Return (x, y) of the center of cell containing provided text 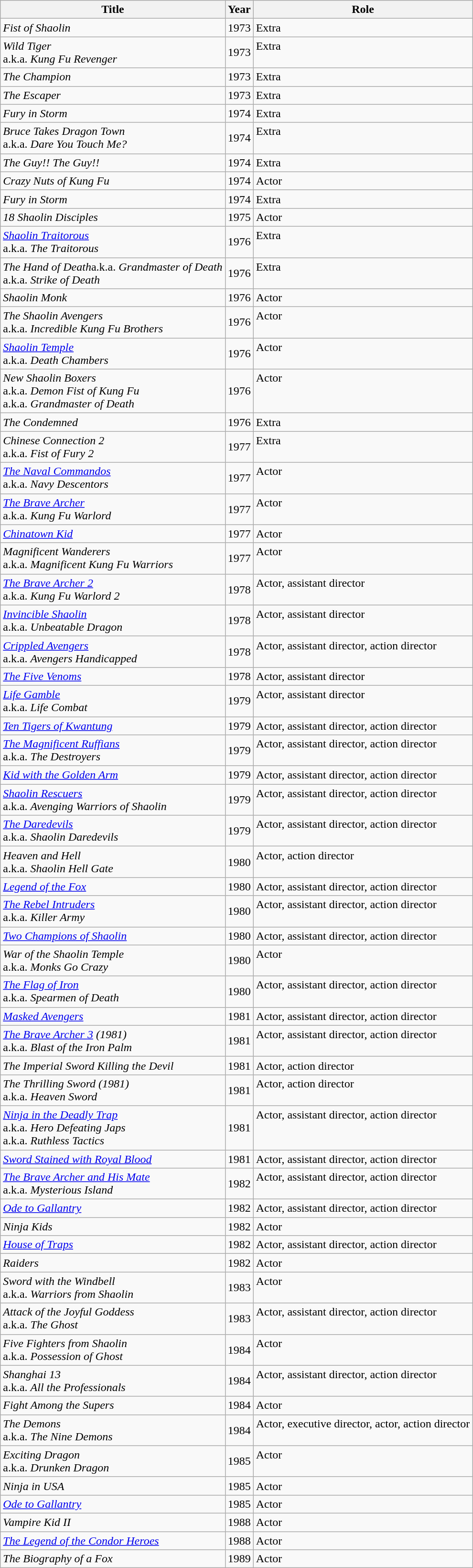
House of Traps (113, 1245)
The Hand of Deatha.k.a. Grandmaster of Deatha.k.a. Strike of Death (113, 273)
The Demonsa.k.a. The Nine Demons (113, 1430)
The Shaolin Avengersa.k.a. Incredible Kung Fu Brothers (113, 322)
Ninja in the Deadly Trap a.k.a. Hero Defeating Japsa.k.a. Ruthless Tactics (113, 1128)
Sword Stained with Royal Blood (113, 1159)
The Biography of a Fox (113, 1559)
Masked Avengers (113, 1016)
New Shaolin Boxersa.k.a. Demon Fist of Kung Fua.k.a. Grandmaster of Death (113, 391)
Magnificent Wanderers a.k.a. Magnificent Kung Fu Warriors (113, 559)
Role (363, 10)
18 Shaolin Disciples (113, 217)
The Champion (113, 77)
The Thrilling Sword (1981)a.k.a. Heaven Sword (113, 1090)
The Guy!! The Guy!! (113, 163)
Ten Tigers of Kwantung (113, 725)
Raiders (113, 1263)
Year (239, 10)
Shaolin Traitorousa.k.a. The Traitorous (113, 242)
Attack of the Joyful Goddess a.k.a. The Ghost (113, 1319)
1989 (239, 1559)
The Flag of Iron a.k.a. Spearmen of Death (113, 992)
Chinese Connection 2 a.k.a. Fist of Fury 2 (113, 447)
Title (113, 10)
The Condemned (113, 422)
1975 (239, 217)
Actor, executive director, actor, action director (363, 1430)
Legend of the Fox (113, 887)
Two Champions of Shaolin (113, 936)
The Five Venoms (113, 676)
Fight Among the Supers (113, 1405)
Invincible Shaolina.k.a. Unbeatable Dragon (113, 621)
Ninja in USA (113, 1486)
War of the Shaolin Temple a.k.a. Monks Go Crazy (113, 960)
The Brave Archer 3 (1981)a.k.a. Blast of the Iron Palm (113, 1041)
Exciting Dragon a.k.a. Drunken Dragon (113, 1461)
Chinatown Kid (113, 534)
Bruce Takes Dragon Towna.k.a. Dare You Touch Me? (113, 138)
The Brave Archera.k.a. Kung Fu Warlord (113, 509)
The Escaper (113, 95)
The Brave Archer 2 a.k.a. Kung Fu Warlord 2 (113, 589)
The Daredevils a.k.a. Shaolin Daredevils (113, 831)
The Magnificent Ruffians a.k.a. The Destroyers (113, 751)
Life Gamble a.k.a. Life Combat (113, 701)
Shaolin Monk (113, 298)
Five Fighters from Shaolin a.k.a. Possession of Ghost (113, 1349)
Shanghai 13 a.k.a. All the Professionals (113, 1381)
Shaolin Temple a.k.a. Death Chambers (113, 354)
The Naval Commandos a.k.a. Navy Descentors (113, 478)
Crippled Avengers a.k.a. Avengers Handicapped (113, 651)
Shaolin Rescuers a.k.a. Avenging Warriors of Shaolin (113, 800)
Sword with the Windbell a.k.a. Warriors from Shaolin (113, 1287)
The Legend of the Condor Heroes (113, 1540)
Ninja Kids (113, 1227)
Kid with the Golden Arm (113, 775)
The Brave Archer and His Mate a.k.a. Mysterious Island (113, 1184)
Wild Tigera.k.a. Kung Fu Revenger (113, 53)
Vampire Kid II (113, 1522)
Fist of Shaolin (113, 28)
The Imperial Sword Killing the Devil (113, 1065)
Crazy Nuts of Kung Fu (113, 181)
Heaven and Hella.k.a. Shaolin Hell Gate (113, 862)
The Rebel Intrudersa.k.a. Killer Army (113, 911)
